Capture the cell that displays the provided text and extract its [x, y] central coordinate. 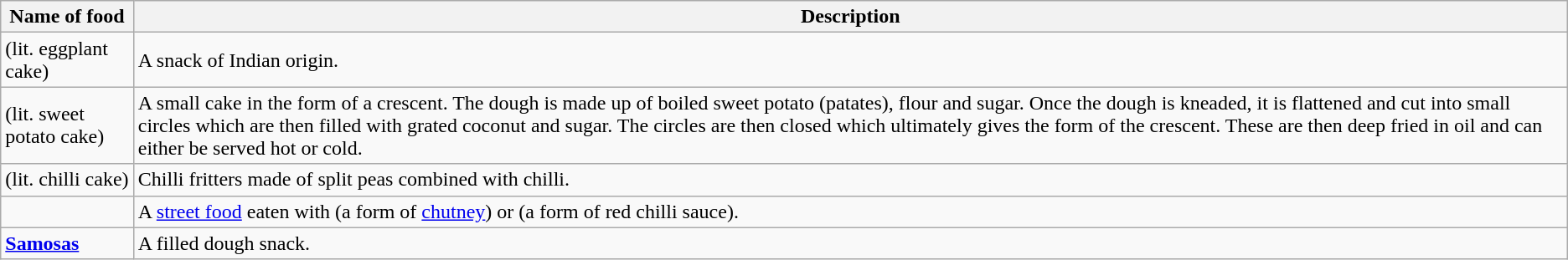
Chilli fritters made of split peas combined with chilli. [850, 180]
Name of food [67, 17]
Samosas [67, 243]
A snack of Indian origin. [850, 60]
A filled dough snack. [850, 243]
(lit. sweet potato cake) [67, 125]
(lit. eggplant cake) [67, 60]
(lit. chilli cake) [67, 180]
Description [850, 17]
A street food eaten with (a form of chutney) or (a form of red chilli sauce). [850, 212]
